Output the (x, y) coordinate of the center of the cell containing the given text.  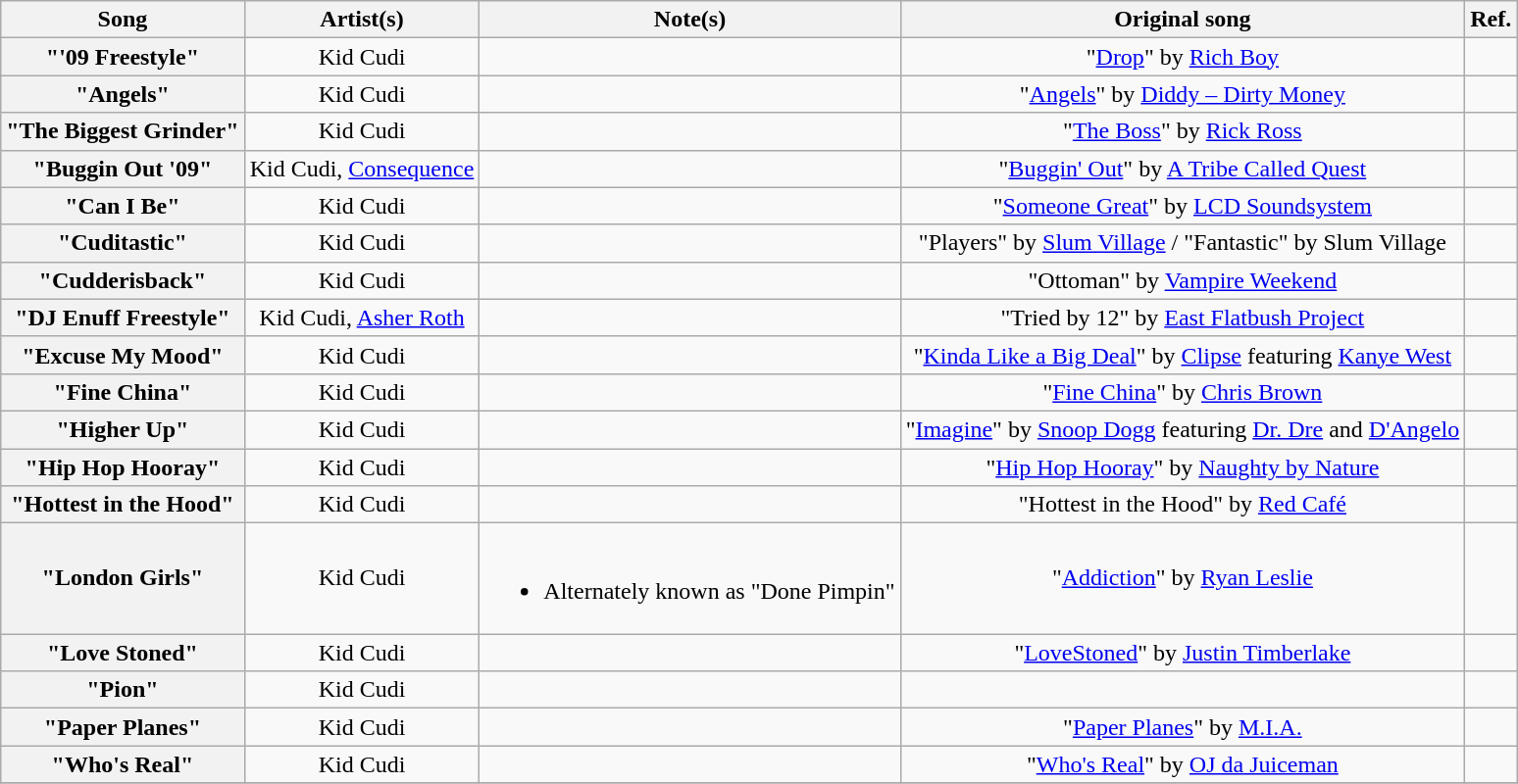
"London Girls" (123, 578)
"Someone Great" by LCD Soundsystem (1183, 206)
"Fine China" by Chris Brown (1183, 392)
"'09 Freestyle" (123, 57)
"LoveStoned" by Justin Timberlake (1183, 653)
"Kinda Like a Big Deal" by Clipse featuring Kanye West (1183, 355)
"Fine China" (123, 392)
"Angels" by Diddy – Dirty Money (1183, 94)
"Players" by Slum Village / "Fantastic" by Slum Village (1183, 243)
"Excuse My Mood" (123, 355)
Note(s) (690, 20)
"Tried by 12" by East Flatbush Project (1183, 318)
"Addiction" by Ryan Leslie (1183, 578)
"Cudderisback" (123, 280)
"Drop" by Rich Boy (1183, 57)
"Hip Hop Hooray" by Naughty by Nature (1183, 467)
"Hottest in the Hood" (123, 505)
"Buggin Out '09" (123, 169)
"Can I Be" (123, 206)
"Buggin' Out" by A Tribe Called Quest (1183, 169)
"DJ Enuff Freestyle" (123, 318)
"Who's Real" by OJ da Juiceman (1183, 764)
"Love Stoned" (123, 653)
"Higher Up" (123, 429)
"Angels" (123, 94)
Song (123, 20)
"Pion" (123, 690)
Ref. (1491, 20)
Original song (1183, 20)
"Who's Real" (123, 764)
"Ottoman" by Vampire Weekend (1183, 280)
"The Boss" by Rick Ross (1183, 131)
"Hottest in the Hood" by Red Café (1183, 505)
Artist(s) (362, 20)
"Paper Planes" by M.I.A. (1183, 727)
"Cuditastic" (123, 243)
"Paper Planes" (123, 727)
Kid Cudi, Consequence (362, 169)
"The Biggest Grinder" (123, 131)
Alternately known as "Done Pimpin" (690, 578)
Kid Cudi, Asher Roth (362, 318)
"Imagine" by Snoop Dogg featuring Dr. Dre and D'Angelo (1183, 429)
"Hip Hop Hooray" (123, 467)
